Determine the (X, Y) coordinate at the center of the cell enclosing the given text.  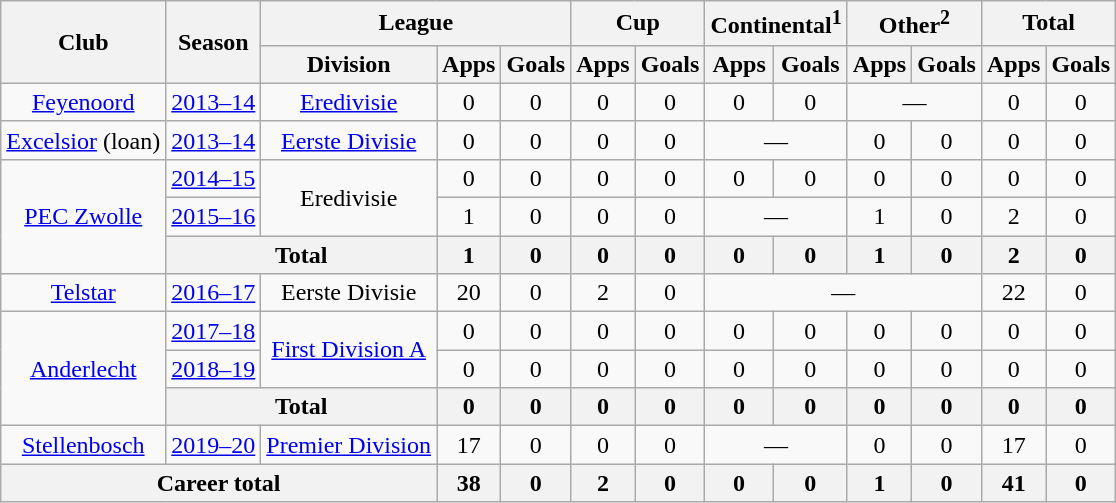
Club (84, 42)
Premier Division (349, 445)
Anderlecht (84, 369)
Cup (638, 24)
22 (1013, 293)
Continental1 (776, 24)
2016–17 (214, 293)
Stellenbosch (84, 445)
League (416, 24)
Career total (219, 483)
Other2 (914, 24)
41 (1013, 483)
2014–15 (214, 178)
2015–16 (214, 217)
Division (349, 64)
2018–19 (214, 369)
Telstar (84, 293)
Excelsior (loan) (84, 140)
2019–20 (214, 445)
38 (469, 483)
Season (214, 42)
2017–18 (214, 331)
PEC Zwolle (84, 216)
Feyenoord (84, 102)
First Division A (349, 350)
20 (469, 293)
